Search for the cell housing the specified text and yield its (X, Y) center coordinate. 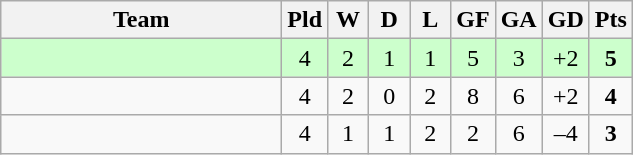
8 (473, 96)
Team (142, 20)
Pts (610, 20)
W (348, 20)
GD (566, 20)
–4 (566, 134)
L (430, 20)
D (390, 20)
0 (390, 96)
GA (518, 20)
Pld (305, 20)
GF (473, 20)
